Extract the [X, Y] coordinate from the center of the cell holding the provided text.  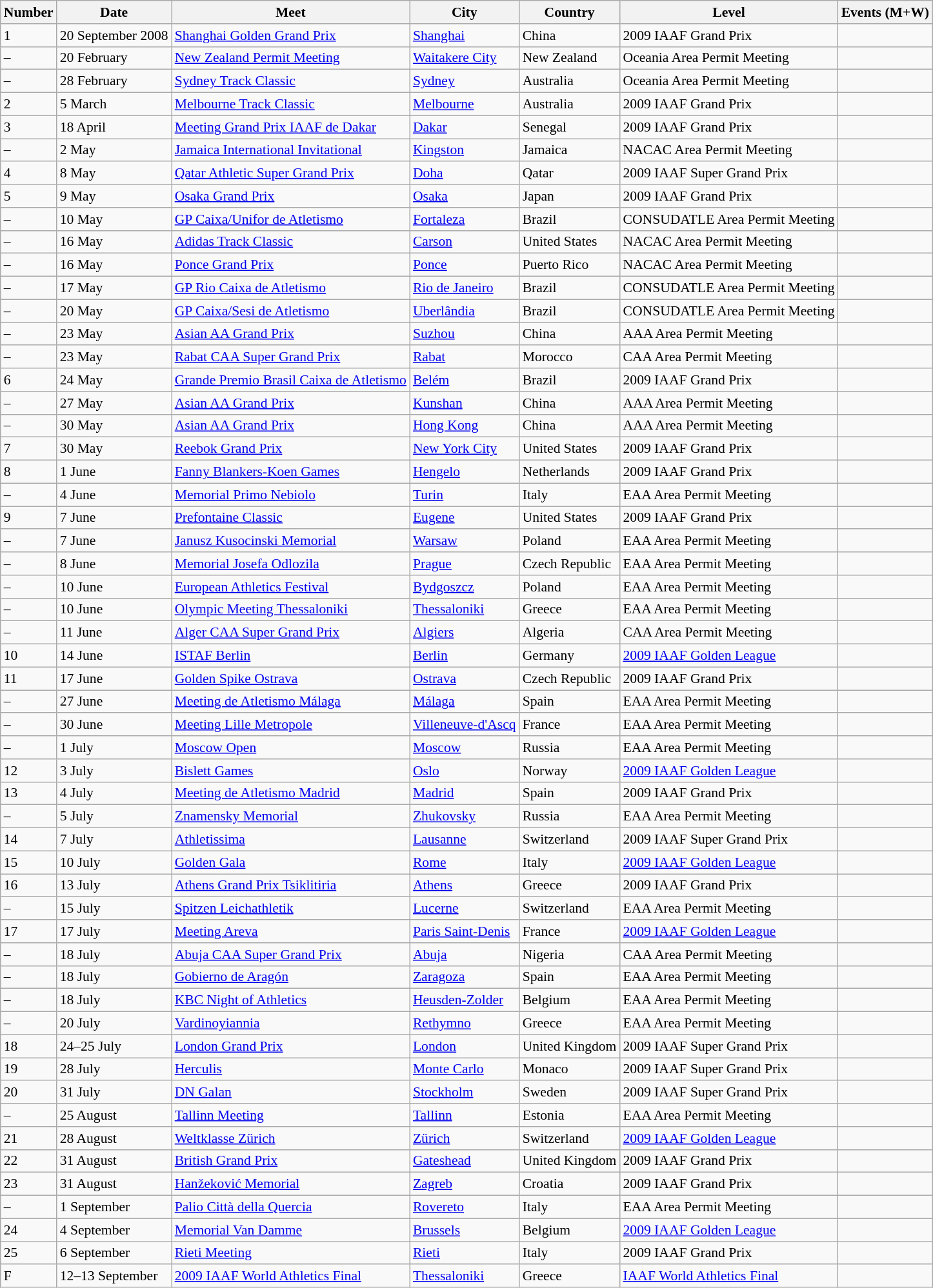
25 August [114, 1115]
17 May [114, 288]
2009 IAAF World Athletics Final [290, 1276]
1 July [114, 748]
ISTAF Berlin [290, 656]
18 [28, 1046]
Fortaleza [465, 219]
Warsaw [465, 541]
Abuja [465, 955]
Senegal [570, 127]
Jamaica International Invitational [290, 150]
Hanžeković Memorial [290, 1184]
Lucerne [465, 909]
Memorial Josefa Odlozila [290, 564]
Heusden-Zolder [465, 1000]
6 [28, 380]
17 June [114, 679]
9 May [114, 196]
Sweden [570, 1093]
Ponce [465, 265]
Melbourne Track Classic [290, 104]
Reebok Grand Prix [290, 449]
Prague [465, 564]
Rovereto [465, 1207]
Meeting de Atletismo Madrid [290, 793]
Turin [465, 495]
17 July [114, 931]
Moscow [465, 748]
14 [28, 840]
5 July [114, 817]
3 July [114, 771]
Meeting Areva [290, 931]
20 September 2008 [114, 35]
Sydney Track Classic [290, 81]
Kingston [465, 150]
6 September [114, 1253]
28 July [114, 1069]
10 [28, 656]
Weltklasse Zürich [290, 1138]
Athens [465, 886]
Zürich [465, 1138]
Eugene [465, 518]
Meeting de Atletismo Málaga [290, 702]
Rabat CAA Super Grand Prix [290, 357]
London [465, 1046]
Uberlândia [465, 311]
Fanny Blankers-Koen Games [290, 472]
Lausanne [465, 840]
7 [28, 449]
Monaco [570, 1069]
Rabat [465, 357]
Bydgoszcz [465, 587]
Croatia [570, 1184]
Alger CAA Super Grand Prix [290, 633]
Country [570, 12]
8 June [114, 564]
Netherlands [570, 472]
24 May [114, 380]
8 [28, 472]
Berlin [465, 656]
Kunshan [465, 403]
Doha [465, 173]
Hong Kong [465, 426]
Waitakere City [465, 58]
Number [28, 12]
Level [728, 12]
4 June [114, 495]
Norway [570, 771]
Melbourne [465, 104]
10 May [114, 219]
Hengelo [465, 472]
10 July [114, 862]
16 [28, 886]
11 [28, 679]
Stockholm [465, 1093]
IAAF World Athletics Final [728, 1276]
Bislett Games [290, 771]
21 [28, 1138]
British Grand Prix [290, 1161]
Madrid [465, 793]
Oslo [465, 771]
27 May [114, 403]
Suzhou [465, 334]
31 July [114, 1093]
Villeneuve-d'Ascq [465, 725]
20 July [114, 1024]
Events (M+W) [885, 12]
Shanghai Golden Grand Prix [290, 35]
Tallinn [465, 1115]
Monte Carlo [465, 1069]
GP Caixa/Sesi de Atletismo [290, 311]
Ponce Grand Prix [290, 265]
Grande Premio Brasil Caixa de Atletismo [290, 380]
Abuja CAA Super Grand Prix [290, 955]
28 August [114, 1138]
23 [28, 1184]
5 March [114, 104]
Olympic Meeting Thessaloniki [290, 609]
Znamensky Memorial [290, 817]
Algeria [570, 633]
Herculis [290, 1069]
Japan [570, 196]
30 June [114, 725]
Moscow Open [290, 748]
Janusz Kusocinski Memorial [290, 541]
Shanghai [465, 35]
Puerto Rico [570, 265]
New York City [465, 449]
Tallinn Meeting [290, 1115]
Zhukovsky [465, 817]
Rieti [465, 1253]
Ostrava [465, 679]
7 July [114, 840]
1 [28, 35]
F [28, 1276]
15 July [114, 909]
27 June [114, 702]
Brussels [465, 1230]
Date [114, 12]
Meeting Lille Metropole [290, 725]
Palio Città della Quercia [290, 1207]
Qatar [570, 173]
Gobierno de Aragón [290, 977]
Belém [465, 380]
24–25 July [114, 1046]
Meet [290, 12]
4 [28, 173]
12 [28, 771]
GP Caixa/Unifor de Atletismo [290, 219]
Estonia [570, 1115]
Zaragoza [465, 977]
Carson [465, 242]
14 June [114, 656]
Morocco [570, 357]
Memorial Van Damme [290, 1230]
European Athletics Festival [290, 587]
20 May [114, 311]
Rethymno [465, 1024]
Athens Grand Prix Tsiklitiria [290, 886]
2 [28, 104]
Gateshead [465, 1161]
Zagreb [465, 1184]
Prefontaine Classic [290, 518]
DN Galan [290, 1093]
Golden Spike Ostrava [290, 679]
17 [28, 931]
Jamaica [570, 150]
Osaka Grand Prix [290, 196]
4 July [114, 793]
22 [28, 1161]
25 [28, 1253]
KBC Night of Athletics [290, 1000]
24 [28, 1230]
Memorial Primo Nebiolo [290, 495]
15 [28, 862]
Athletissima [290, 840]
4 September [114, 1230]
Rome [465, 862]
12–13 September [114, 1276]
Algiers [465, 633]
Golden Gala [290, 862]
GP Rio Caixa de Atletismo [290, 288]
Adidas Track Classic [290, 242]
8 May [114, 173]
London Grand Prix [290, 1046]
20 [28, 1093]
1 September [114, 1207]
5 [28, 196]
Rio de Janeiro [465, 288]
1 June [114, 472]
2 May [114, 150]
Dakar [465, 127]
City [465, 12]
13 July [114, 886]
Meeting Grand Prix IAAF de Dakar [290, 127]
Sydney [465, 81]
Vardinoyiannia [290, 1024]
19 [28, 1069]
28 February [114, 81]
18 April [114, 127]
Qatar Athletic Super Grand Prix [290, 173]
New Zealand Permit Meeting [290, 58]
Spitzen Leichathletik [290, 909]
Paris Saint-Denis [465, 931]
Rieti Meeting [290, 1253]
Nigeria [570, 955]
Osaka [465, 196]
New Zealand [570, 58]
3 [28, 127]
Málaga [465, 702]
13 [28, 793]
9 [28, 518]
20 February [114, 58]
Germany [570, 656]
11 June [114, 633]
